Detect which cell encompasses the target text, then output its (x, y) center coordinate. 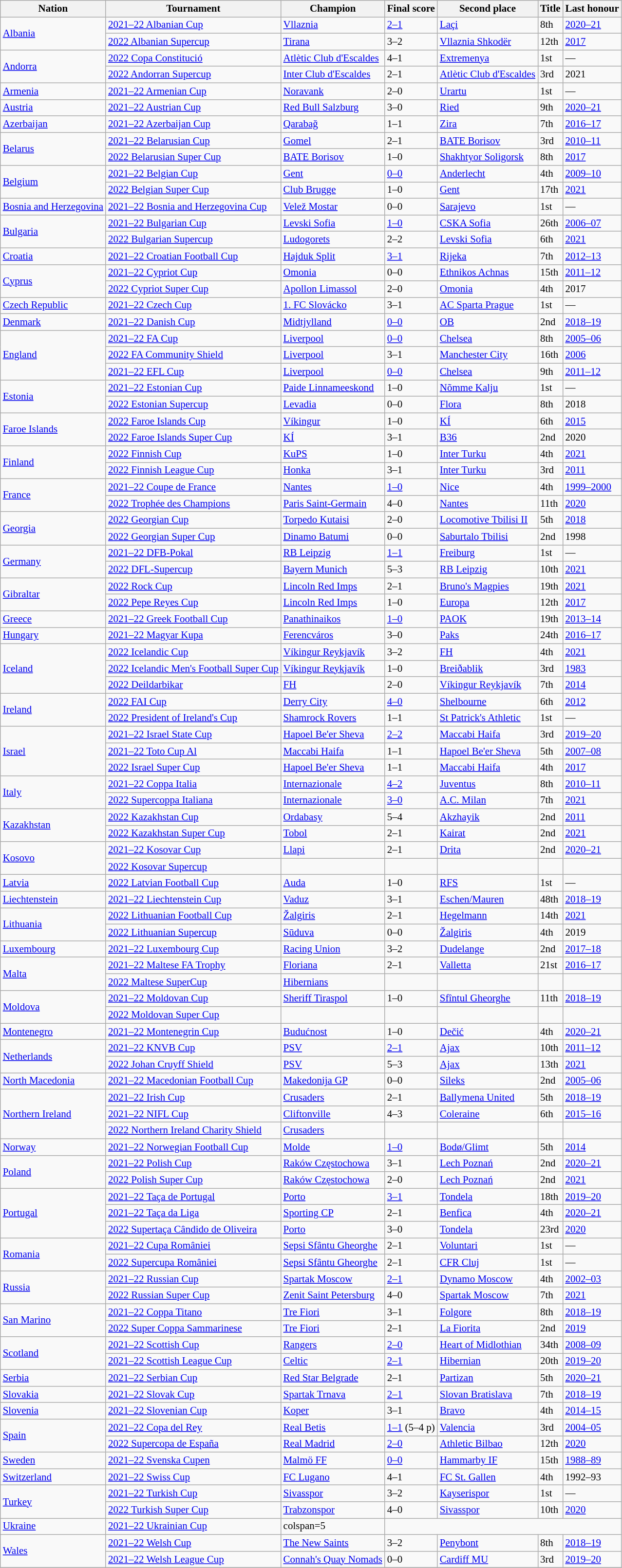
2021–22 Maltese FA Trophy (193, 965)
Portugal (53, 1213)
Heart of Midlothian (488, 1345)
2022 Kosovar Supercup (193, 867)
Celtic (333, 1362)
FC St. Gallen (488, 1477)
Scotland (53, 1353)
2021–22 Norwegian Football Cup (193, 1147)
Wales (53, 1551)
Bosnia and Herzegovina (53, 206)
Northern Ireland (53, 1114)
Gibraltar (53, 594)
Anderlecht (488, 174)
Azerbaijan (53, 124)
Cyprus (53, 281)
23rd (550, 1230)
Sheriff Tiraspol (333, 998)
Bravo (488, 1411)
Ried (488, 108)
Shamrock Rovers (333, 718)
Kosovo (53, 858)
Sporting CP (333, 1213)
Ordabasy (333, 817)
OB (488, 322)
2021–22 EFL Cup (193, 371)
2021–22 Svenska Cupen (193, 1460)
2022 Finnish Cup (193, 454)
4–3 (411, 1114)
Rijeka (488, 256)
2008–09 (592, 1345)
Malmö FF (333, 1460)
2022 Belgian Super Cup (193, 190)
Drita (488, 850)
Connah's Quay Nomads (333, 1559)
Racing Union (333, 949)
Nõmme Kalju (488, 388)
Apollon Limassol (333, 289)
2021–22 Magyar Kupa (193, 636)
Ballymena United (488, 1098)
Valletta (488, 965)
Budućnost (333, 1032)
Shakhtyor Soligorsk (488, 157)
2022 Supercopa de España (193, 1444)
Dudelange (488, 949)
5–4 (411, 817)
2022 FAI Cup (193, 701)
Poland (53, 1172)
24th (550, 636)
Serbia (53, 1378)
2022 Trophée des Champions (193, 503)
Saburtalo Tbilisi (488, 536)
Koper (333, 1411)
Honka (333, 471)
Luxembourg (53, 949)
1992–93 (592, 1477)
San Marino (53, 1320)
2022 Maltese SuperCup (193, 982)
2021–22 Belgian Cup (193, 174)
1983 (592, 668)
Second place (488, 9)
2021–22 Bulgarian Cup (193, 223)
Sūduva (333, 933)
Voluntari (488, 1246)
2015–16 (592, 1114)
Iceland (53, 668)
Norway (53, 1147)
Champion (333, 9)
Qarabağ (333, 124)
2022 Russian Super Cup (193, 1295)
2021–22 Coppa Italia (193, 784)
2022 Kazakhstan Cup (193, 817)
Tobol (333, 833)
2007–08 (592, 751)
2021–22 Coppa Titano (193, 1312)
Derry City (333, 701)
2013–14 (592, 619)
1–1 (5–4 p) (411, 1427)
2021–22 NIFL Cup (193, 1114)
Vllaznia (333, 25)
Tournament (193, 9)
2021–22 Montenegrin Cup (193, 1032)
Molde (333, 1147)
2022 Polish Super Cup (193, 1180)
2021–22 FA Cup (193, 339)
2022 Moldovan Super Cup (193, 1015)
Zenit Saint Petersburg (333, 1295)
2012–13 (592, 256)
Flora (488, 405)
2022 Latvian Football Cup (193, 883)
Belarus (53, 149)
Bodø/Glimt (488, 1147)
Bulgaria (53, 231)
Moldova (53, 1007)
Belgium (53, 182)
Bayern Munich (333, 570)
Ethnikos Achnas (488, 273)
2021–22 Danish Cup (193, 322)
North Macedonia (53, 1081)
Rangers (333, 1345)
20th (550, 1362)
18th (550, 1197)
2021–22 Toto Cup Al (193, 751)
Inter Club d'Escaldes (333, 74)
AC Sparta Prague (488, 306)
2022 Johan Cruyff Shield (193, 1065)
KuPS (333, 454)
Hibernian (488, 1362)
2022 Rock Cup (193, 586)
Georgia (53, 528)
England (53, 355)
2021–22 Scottish Cup (193, 1345)
Switzerland (53, 1477)
Auda (333, 883)
2021–22 Welsh Cup (193, 1543)
2022 Kazakhstan Super Cup (193, 833)
2021–22 Slovak Cup (193, 1395)
2021–22 Croatian Football Cup (193, 256)
Denmark (53, 322)
CFR Cluj (488, 1262)
Kazakhstan (53, 825)
Germany (53, 561)
2022 Georgian Cup (193, 520)
2022 Georgian Super Cup (193, 536)
Cliftonville (333, 1114)
Valencia (488, 1427)
Finland (53, 462)
4–2 (411, 784)
2021–22 Serbian Cup (193, 1378)
Montenegro (53, 1032)
Europa (488, 603)
1999–2000 (592, 487)
Midtjylland (333, 322)
Extremenya (488, 58)
CSKA Sofia (488, 223)
A.C. Milan (488, 801)
Benfica (488, 1213)
Cardiff MU (488, 1559)
Paris Saint-Germain (333, 503)
2022 Lithuanian Football Cup (193, 916)
2022 Icelandic Cup (193, 652)
Sfîntul Gheorghe (488, 998)
Latvia (53, 883)
Romania (53, 1254)
Spain (53, 1436)
2022 Deildarbikar (193, 685)
Turkey (53, 1502)
13th (550, 1065)
Tirana (333, 42)
Noravank (333, 91)
Red Bull Salzburg (333, 108)
2021–22 Cypriot Cup (193, 273)
Croatia (53, 256)
Title (550, 9)
2022 Finnish League Cup (193, 471)
PAOK (488, 619)
The New Saints (333, 1543)
Real Madrid (333, 1444)
2017–18 (592, 949)
2021–22 Macedonian Football Cup (193, 1081)
2021–22 Russian Cup (193, 1279)
Zira (488, 124)
2022 Albanian Supercup (193, 42)
FC Lugano (333, 1477)
Shelbourne (488, 701)
Club Brugge (333, 190)
Sweden (53, 1460)
Penybont (488, 1543)
2002–03 (592, 1279)
2022 Cypriot Super Cup (193, 289)
Akzhayik (488, 817)
2022 Israel Super Cup (193, 768)
Russia (53, 1287)
2021–22 Kosovar Cup (193, 850)
Final score (411, 9)
1998 (592, 536)
2022 Bulgarian Supercup (193, 240)
2022 President of Ireland's Cup (193, 718)
2021–22 Azerbaijan Cup (193, 124)
Sileks (488, 1081)
Kairat (488, 833)
2021–22 Greek Football Cup (193, 619)
France (53, 496)
Red Star Belgrade (333, 1378)
Ireland (53, 710)
Dečić (488, 1032)
Hegelmann (488, 916)
Locomotive Tbilisi II (488, 520)
colspan=5 (333, 1527)
Sarajevo (488, 206)
Freiburg (488, 553)
2021–22 Bosnia and Herzegovina Cup (193, 206)
2021–22 Estonian Cup (193, 388)
2021–22 Austrian Cup (193, 108)
Folgore (488, 1312)
2022 FA Community Shield (193, 355)
Llapi (333, 850)
Israel (53, 751)
Hajduk Split (333, 256)
Ludogorets (333, 240)
La Fiorita (488, 1328)
Dynamo Moscow (488, 1279)
2021–22 Liechtenstein Cup (193, 900)
2022 DFL-Supercup (193, 570)
2004–05 (592, 1427)
Bruno's Magpies (488, 586)
Makedonija GP (333, 1081)
2021–22 Israel State Cup (193, 735)
2022 Supercupa României (193, 1262)
Levadia (333, 405)
2021–22 Taça de Portugal (193, 1197)
Trabzonspor (333, 1510)
Slovenia (53, 1411)
2022 Turkish Super Cup (193, 1510)
Nation (53, 9)
2021–22 Albanian Cup (193, 25)
Hungary (53, 636)
1988–89 (592, 1460)
2022 Copa Constitució (193, 58)
2021–22 Cupa României (193, 1246)
Vllaznia Shkodër (488, 42)
2022 Andorran Supercup (193, 74)
Breiðablik (488, 668)
2021–22 Swiss Cup (193, 1477)
2009–10 (592, 174)
2021–22 Turkish Cup (193, 1494)
Czech Republic (53, 306)
Austria (53, 108)
Malta (53, 974)
Velež Mostar (333, 206)
2021–22 Polish Cup (193, 1163)
21st (550, 965)
Urartu (488, 91)
2022 Estonian Supercup (193, 405)
Floriana (333, 965)
2022 Belarusian Super Cup (193, 157)
2006 (592, 355)
Estonia (53, 396)
2012 (592, 701)
2022 Super Coppa Sammarinese (193, 1328)
2022 Faroe Islands Cup (193, 421)
St Patrick's Athletic (488, 718)
2022 Icelandic Men's Football Super Cup (193, 668)
Nice (488, 487)
Paide Linnameeskond (333, 388)
2021–22 Slovenian Cup (193, 1411)
2021–22 Copa del Rey (193, 1427)
2021–22 Scottish League Cup (193, 1362)
2021–22 Irish Cup (193, 1098)
2022 Pepe Reyes Cup (193, 603)
Athletic Bilbao (488, 1444)
1. FC Slovácko (333, 306)
Armenia (53, 91)
Laçi (488, 25)
Gomel (333, 141)
2021–22 Belarusian Cup (193, 141)
34th (550, 1345)
Ferencváros (333, 636)
2021–22 Ukrainian Cup (193, 1527)
Greece (53, 619)
Eschen/Mauren (488, 900)
Albania (53, 34)
Slovan Bratislava (488, 1395)
Real Betis (333, 1427)
B36 (488, 438)
2021–22 Moldovan Cup (193, 998)
2021–22 Luxembourg Cup (193, 949)
Juventus (488, 784)
17th (550, 190)
Coleraine (488, 1114)
16th (550, 355)
2022 Northern Ireland Charity Shield (193, 1130)
2021–22 Coupe de France (193, 487)
Hammarby IF (488, 1460)
Hibernians (333, 982)
Slovakia (53, 1395)
2014–15 (592, 1411)
2021–22 DFB-Pokal (193, 553)
Kayserispor (488, 1494)
Paks (488, 636)
RFS (488, 883)
2006–07 (592, 223)
Panathinaikos (333, 619)
Andorra (53, 66)
2021–22 Welsh League Cup (193, 1559)
48th (550, 900)
Netherlands (53, 1056)
Liechtenstein (53, 900)
2021–22 KNVB Cup (193, 1048)
2022 Supertaça Cândido de Oliveira (193, 1230)
Dinamo Batumi (333, 536)
2015 (592, 421)
Italy (53, 793)
2021–22 Armenian Cup (193, 91)
2021–22 Taça da Liga (193, 1213)
Ukraine (53, 1527)
26th (550, 223)
2022 Faroe Islands Super Cup (193, 438)
Last honour (592, 9)
Vaduz (333, 900)
2021–22 Czech Cup (193, 306)
14th (550, 916)
Torpedo Kutaisi (333, 520)
Spartak Trnava (333, 1395)
2022 Supercoppa Italiana (193, 801)
Lithuania (53, 924)
Manchester City (488, 355)
Faroe Islands (53, 429)
Partizan (488, 1378)
2022 Lithuanian Supercup (193, 933)
Víkingur (333, 421)
